Detect which cell encompasses the target text, then output its (x, y) center coordinate. 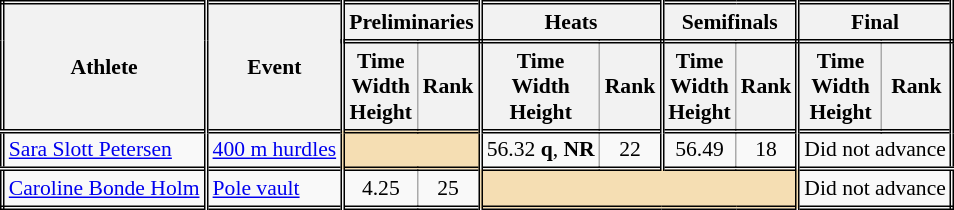
Semifinals (730, 22)
Pole vault (274, 190)
Heats (571, 22)
Final (876, 22)
Event (274, 67)
400 m hurdles (274, 150)
Athlete (104, 67)
4.25 (380, 190)
25 (448, 190)
22 (631, 150)
Caroline Bonde Holm (104, 190)
Sara Slott Petersen (104, 150)
Preliminaries (412, 22)
56.32 q, NR (540, 150)
18 (767, 150)
56.49 (699, 150)
